Extract the (x, y) coordinate from the center of the cell holding the provided text.  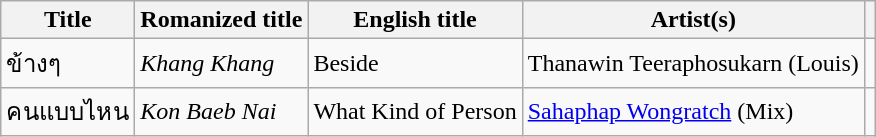
ข้างๆ (68, 64)
Beside (415, 64)
Title (68, 20)
Romanized title (222, 20)
Artist(s) (693, 20)
Thanawin Teeraphosukarn (Louis) (693, 64)
คนแบบไหน (68, 112)
Khang Khang (222, 64)
Kon Baeb Nai (222, 112)
What Kind of Person (415, 112)
English title (415, 20)
Sahaphap Wongratch (Mix) (693, 112)
